Locate the cell with the specified text and output its (x, y) center coordinate. 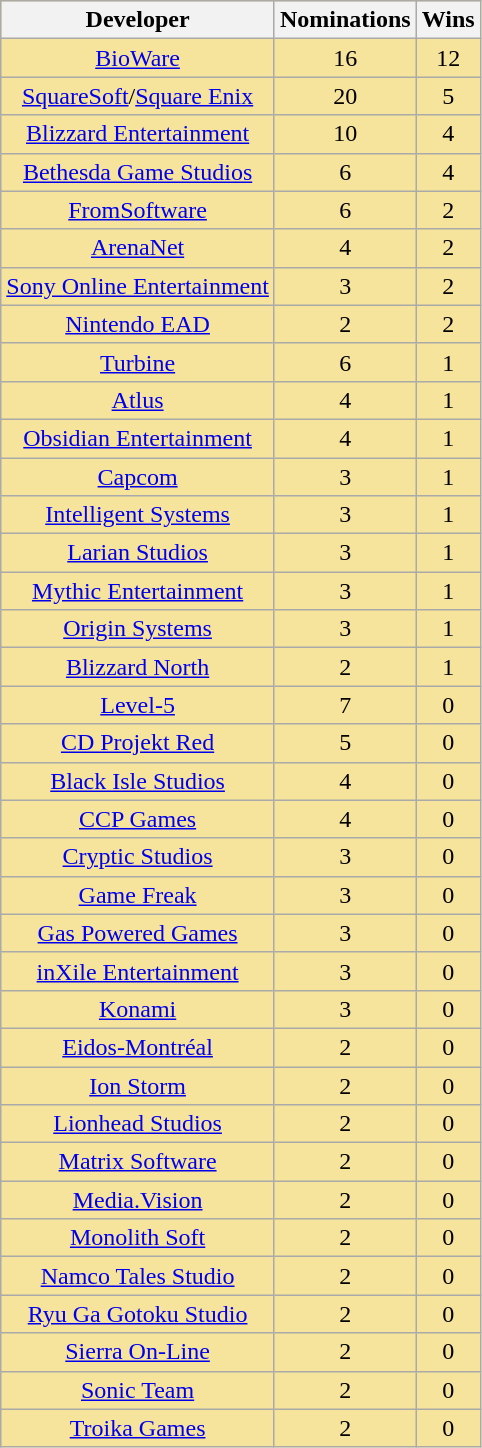
Origin Systems (138, 629)
FromSoftware (138, 210)
Nintendo EAD (138, 324)
Ion Storm (138, 1085)
Sonic Team (138, 1390)
Troika Games (138, 1428)
Black Isle Studios (138, 781)
Sony Online Entertainment (138, 286)
inXile Entertainment (138, 971)
CD Projekt Red (138, 743)
Obsidian Entertainment (138, 438)
Developer (138, 20)
Konami (138, 1009)
Intelligent Systems (138, 515)
Monolith Soft (138, 1238)
Bethesda Game Studios (138, 172)
Cryptic Studios (138, 857)
10 (345, 134)
Wins (448, 20)
Larian Studios (138, 553)
16 (345, 58)
BioWare (138, 58)
Game Freak (138, 895)
Eidos-Montréal (138, 1047)
Namco Tales Studio (138, 1276)
Capcom (138, 477)
20 (345, 96)
CCP Games (138, 819)
Ryu Ga Gotoku Studio (138, 1314)
Nominations (345, 20)
Matrix Software (138, 1162)
Media.Vision (138, 1200)
Level-5 (138, 705)
Sierra On-Line (138, 1352)
Gas Powered Games (138, 933)
SquareSoft/Square Enix (138, 96)
Turbine (138, 362)
Atlus (138, 400)
Blizzard Entertainment (138, 134)
Lionhead Studios (138, 1124)
ArenaNet (138, 248)
7 (345, 705)
Blizzard North (138, 667)
Mythic Entertainment (138, 591)
12 (448, 58)
